Extract the (x, y) coordinate from the center of the cell holding the provided text.  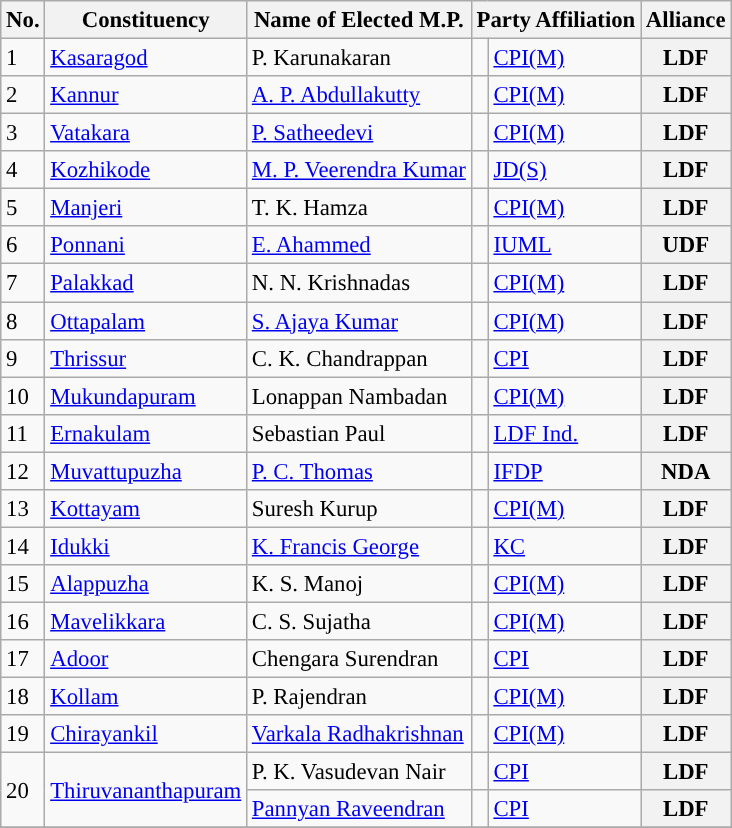
Palakkad (146, 283)
C. S. Sujatha (360, 621)
P. Satheedevi (360, 133)
9 (23, 358)
Mavelikkara (146, 621)
P. K. Vasudevan Nair (360, 772)
Thiruvananthapuram (146, 790)
4 (23, 170)
10 (23, 396)
Mukundapuram (146, 396)
P. C. Thomas (360, 471)
K. Francis George (360, 546)
Kannur (146, 95)
11 (23, 433)
KC (564, 546)
6 (23, 245)
Ernakulam (146, 433)
Alappuzha (146, 584)
Kollam (146, 697)
LDF Ind. (564, 433)
Kottayam (146, 509)
Ottapalam (146, 321)
Chengara Surendran (360, 659)
Lonappan Nambadan (360, 396)
12 (23, 471)
2 (23, 95)
Vatakara (146, 133)
JD(S) (564, 170)
K. S. Manoj (360, 584)
Ponnani (146, 245)
19 (23, 734)
No. (23, 20)
18 (23, 697)
20 (23, 790)
Manjeri (146, 208)
Adoor (146, 659)
17 (23, 659)
Sebastian Paul (360, 433)
NDA (686, 471)
E. Ahammed (360, 245)
1 (23, 58)
C. K. Chandrappan (360, 358)
8 (23, 321)
13 (23, 509)
A. P. Abdullakutty (360, 95)
Name of Elected M.P. (360, 20)
Constituency (146, 20)
IUML (564, 245)
Suresh Kurup (360, 509)
5 (23, 208)
T. K. Hamza (360, 208)
Kasaragod (146, 58)
N. N. Krishnadas (360, 283)
Kozhikode (146, 170)
Party Affiliation (556, 20)
IFDP (564, 471)
15 (23, 584)
Alliance (686, 20)
P. Karunakaran (360, 58)
M. P. Veerendra Kumar (360, 170)
16 (23, 621)
UDF (686, 245)
S. Ajaya Kumar (360, 321)
Thrissur (146, 358)
P. Rajendran (360, 697)
3 (23, 133)
Idukki (146, 546)
7 (23, 283)
Chirayankil (146, 734)
Varkala Radhakrishnan (360, 734)
14 (23, 546)
Muvattupuzha (146, 471)
Pannyan Raveendran (360, 809)
